Find where the given text appears and provide that cell's center as (X, Y) coordinate. 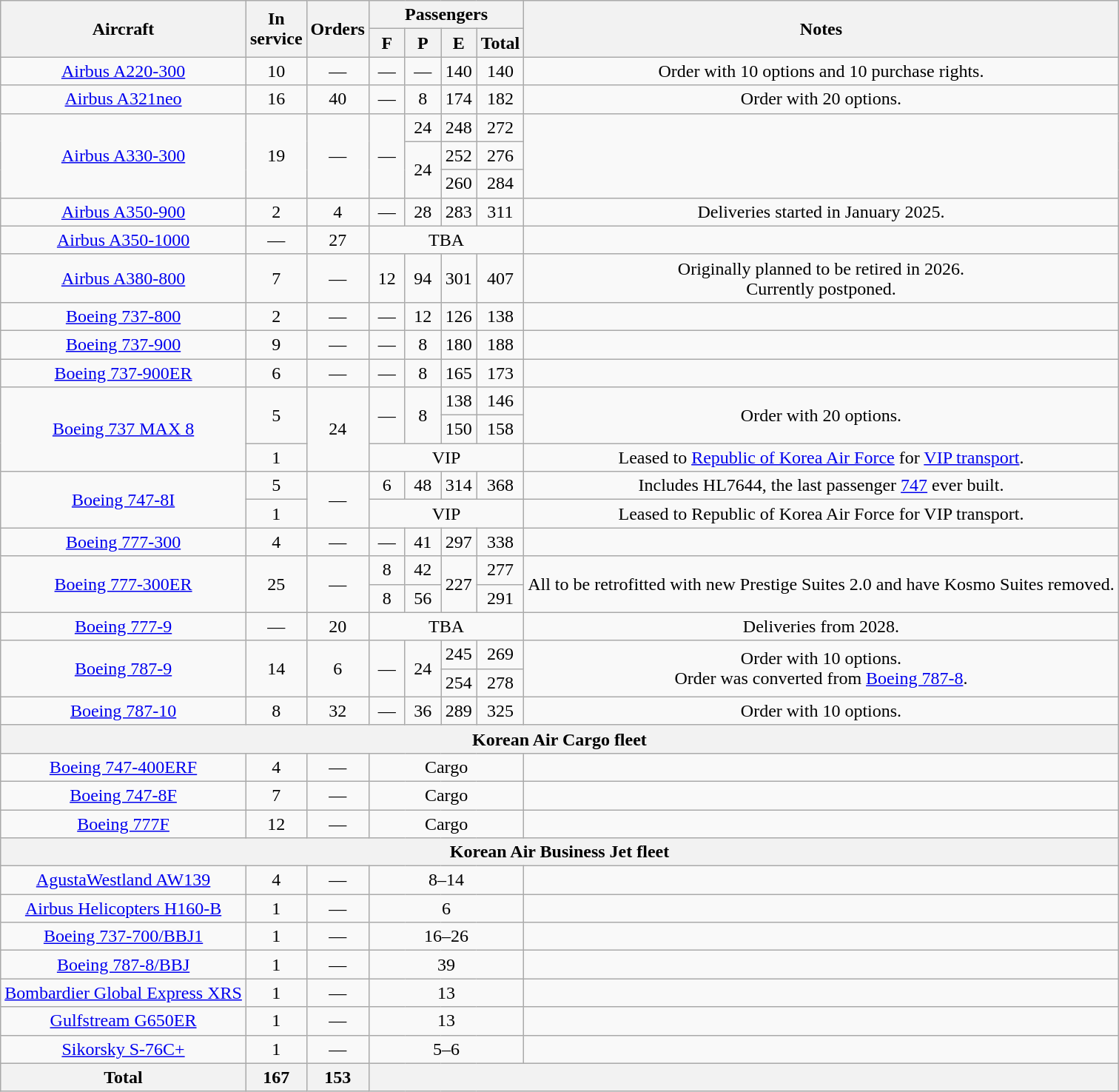
AgustaWestland AW139 (124, 880)
311 (500, 212)
Korean Air Business Jet fleet (559, 852)
278 (500, 683)
Boeing 737-900 (124, 344)
Gulfstream G650ER (124, 1021)
39 (446, 965)
36 (423, 711)
174 (459, 99)
291 (500, 598)
325 (500, 711)
Boeing 787-9 (124, 669)
254 (459, 683)
9 (276, 344)
158 (500, 429)
Aircraft (124, 29)
269 (500, 654)
Deliveries started in January 2025. (821, 212)
Originally planned to be retired in 2026.Currently postponed. (821, 278)
16–26 (446, 937)
All to be retrofitted with new Prestige Suites 2.0 and have Kosmo Suites removed. (821, 584)
41 (423, 542)
Boeing 777-300 (124, 542)
Bombardier Global Express XRS (124, 993)
Boeing 777F (124, 824)
153 (337, 1077)
42 (423, 570)
227 (459, 584)
165 (459, 372)
E (459, 43)
Airbus A330-300 (124, 155)
260 (459, 184)
368 (500, 486)
Airbus A220-300 (124, 71)
182 (500, 99)
284 (500, 184)
Boeing 777-300ER (124, 584)
Order with 10 options. (821, 711)
252 (459, 155)
297 (459, 542)
F (386, 43)
Order with 10 options.Order was converted from Boeing 787-8. (821, 669)
Orders (337, 29)
173 (500, 372)
Sikorsky S-76C+ (124, 1049)
Boeing 747-8I (124, 500)
Boeing 787-8/BBJ (124, 965)
314 (459, 486)
126 (459, 316)
27 (337, 240)
Airbus A380-800 (124, 278)
40 (337, 99)
5–6 (446, 1049)
16 (276, 99)
20 (337, 626)
Boeing 737-800 (124, 316)
Airbus Helicopters H160-B (124, 908)
Includes HL7644, the last passenger 747 ever built. (821, 486)
Boeing 747-8F (124, 795)
Airbus A350-1000 (124, 240)
In service (276, 29)
56 (423, 598)
289 (459, 711)
Airbus A321neo (124, 99)
248 (459, 127)
167 (276, 1077)
Korean Air Cargo fleet (559, 739)
Passengers (446, 15)
Notes (821, 29)
94 (423, 278)
14 (276, 669)
P (423, 43)
301 (459, 278)
48 (423, 486)
Boeing 737-900ER (124, 372)
Boeing 747-400ERF (124, 767)
19 (276, 155)
277 (500, 570)
276 (500, 155)
180 (459, 344)
Boeing 787-10 (124, 711)
10 (276, 71)
25 (276, 584)
Order with 10 options and 10 purchase rights. (821, 71)
150 (459, 429)
407 (500, 278)
Deliveries from 2028. (821, 626)
272 (500, 127)
245 (459, 654)
8–14 (446, 880)
32 (337, 711)
Airbus A350-900 (124, 212)
338 (500, 542)
Boeing 737-700/BBJ1 (124, 937)
283 (459, 212)
146 (500, 401)
188 (500, 344)
Boeing 777-9 (124, 626)
Boeing 737 MAX 8 (124, 429)
28 (423, 212)
